Return (X, Y) of the center of cell containing provided text 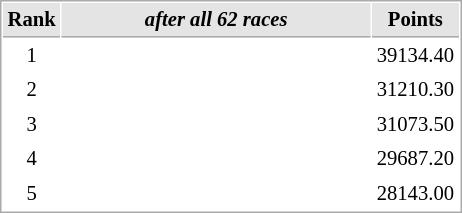
31073.50 (415, 124)
29687.20 (415, 158)
after all 62 races (216, 20)
31210.30 (415, 90)
4 (32, 158)
1 (32, 56)
Rank (32, 20)
39134.40 (415, 56)
5 (32, 194)
2 (32, 90)
Points (415, 20)
3 (32, 124)
28143.00 (415, 194)
